Locate the cell with the specified text and output its (X, Y) center coordinate. 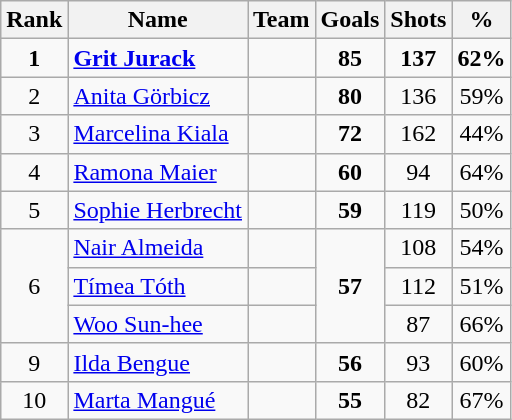
62% (482, 58)
44% (482, 134)
9 (34, 362)
57 (350, 286)
Team (282, 20)
54% (482, 248)
60% (482, 362)
2 (34, 96)
55 (350, 400)
Anita Görbicz (158, 96)
59 (350, 210)
1 (34, 58)
Nair Almeida (158, 248)
Tímea Tóth (158, 286)
Marta Mangué (158, 400)
Ilda Bengue (158, 362)
72 (350, 134)
119 (418, 210)
Marcelina Kiala (158, 134)
59% (482, 96)
80 (350, 96)
4 (34, 172)
85 (350, 58)
60 (350, 172)
51% (482, 286)
136 (418, 96)
6 (34, 286)
50% (482, 210)
64% (482, 172)
87 (418, 324)
Name (158, 20)
10 (34, 400)
3 (34, 134)
Rank (34, 20)
93 (418, 362)
137 (418, 58)
Shots (418, 20)
94 (418, 172)
66% (482, 324)
Sophie Herbrecht (158, 210)
Ramona Maier (158, 172)
Woo Sun-hee (158, 324)
82 (418, 400)
112 (418, 286)
162 (418, 134)
108 (418, 248)
% (482, 20)
5 (34, 210)
Goals (350, 20)
56 (350, 362)
67% (482, 400)
Grit Jurack (158, 58)
